Determine the [X, Y] coordinate at the center of the cell enclosing the given text.  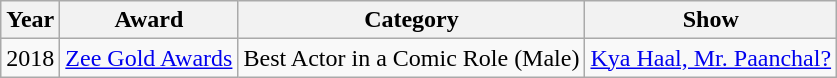
Award [149, 20]
Show [711, 20]
Kya Haal, Mr. Paanchal? [711, 58]
Zee Gold Awards [149, 58]
2018 [30, 58]
Year [30, 20]
Category [412, 20]
Best Actor in a Comic Role (Male) [412, 58]
